Detect which cell encompasses the target text, then output its [x, y] center coordinate. 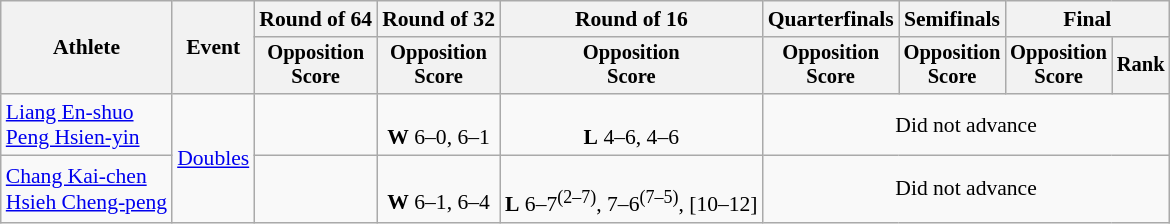
Round of 32 [438, 19]
Athlete [86, 48]
Rank [1141, 66]
Chang Kai-chenHsieh Cheng-peng [86, 190]
Doubles [213, 158]
L 4–6, 4–6 [632, 124]
Final [1087, 19]
W 6–1, 6–4 [438, 190]
Round of 16 [632, 19]
Liang En-shuoPeng Hsien-yin [86, 124]
L 6–7(2–7), 7–6(7–5), [10–12] [632, 190]
W 6–0, 6–1 [438, 124]
Event [213, 48]
Semifinals [952, 19]
Round of 64 [316, 19]
Quarterfinals [831, 19]
